Provide the [X, Y] coordinate of the cell's center where the given text is located.  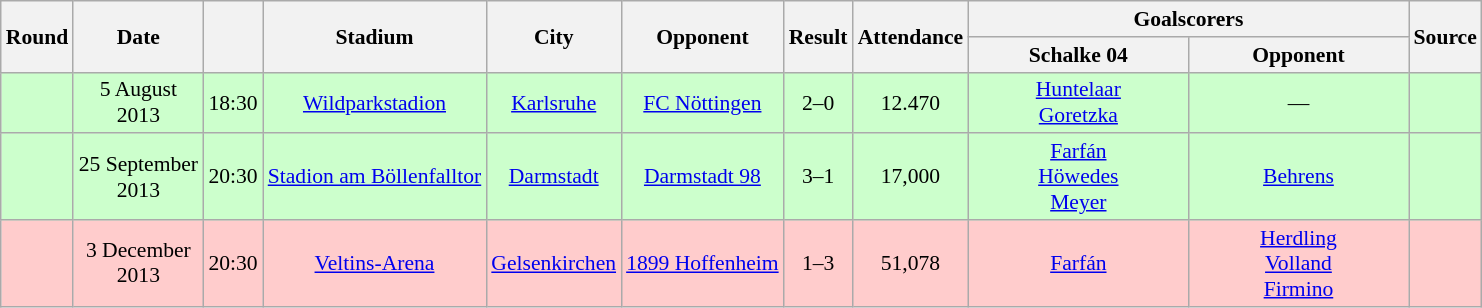
Herdling Volland Firmino [1298, 264]
FC Nöttingen [702, 102]
18:30 [232, 102]
Huntelaar Goretzka [1078, 102]
Farfán [1078, 264]
Goalscorers [1188, 19]
Schalke 04 [1078, 55]
51,078 [911, 264]
25 September 2013 [138, 178]
Result [818, 36]
2–0 [818, 102]
3 December 2013 [138, 264]
5 August 2013 [138, 102]
3–1 [818, 178]
Attendance [911, 36]
12.470 [911, 102]
Darmstadt [554, 178]
Darmstadt 98 [702, 178]
Wildparkstadion [375, 102]
17,000 [911, 178]
Stadion am Böllenfalltor [375, 178]
Gelsenkirchen [554, 264]
Date [138, 36]
City [554, 36]
1899 Hoffenheim [702, 264]
Karlsruhe [554, 102]
Behrens [1298, 178]
Stadium [375, 36]
Veltins-Arena [375, 264]
Farfán Höwedes Meyer [1078, 178]
Source [1446, 36]
Round [38, 36]
— [1298, 102]
1–3 [818, 264]
